Determine the (x, y) coordinate at the center of the cell enclosing the given text.  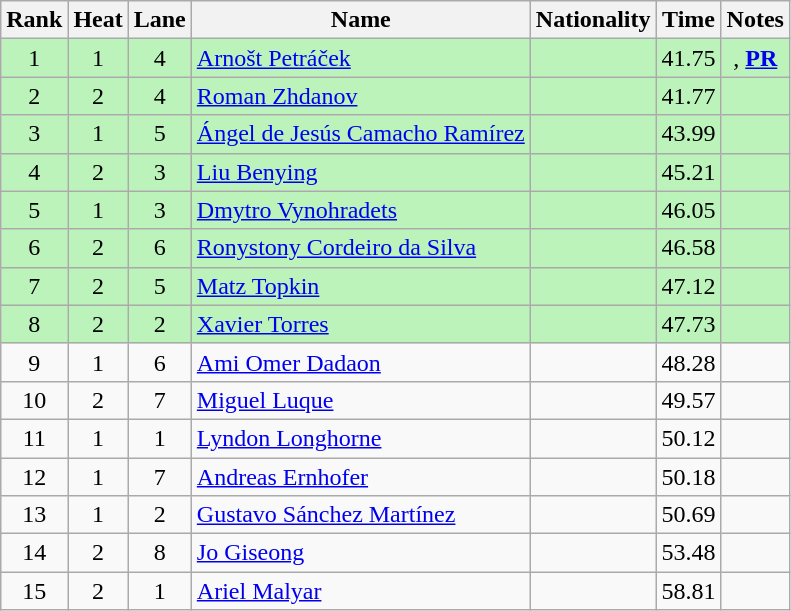
12 (34, 477)
Rank (34, 20)
Ronystony Cordeiro da Silva (360, 248)
Lyndon Longhorne (360, 438)
Time (688, 20)
15 (34, 591)
13 (34, 515)
50.12 (688, 438)
Ángel de Jesús Camacho Ramírez (360, 134)
49.57 (688, 400)
58.81 (688, 591)
46.58 (688, 248)
Notes (755, 20)
46.05 (688, 210)
Xavier Torres (360, 324)
Roman Zhdanov (360, 96)
47.73 (688, 324)
Matz Topkin (360, 286)
43.99 (688, 134)
50.69 (688, 515)
Andreas Ernhofer (360, 477)
Liu Benying (360, 172)
48.28 (688, 362)
Ami Omer Dadaon (360, 362)
9 (34, 362)
Dmytro Vynohradets (360, 210)
Nationality (593, 20)
45.21 (688, 172)
53.48 (688, 553)
, PR (755, 58)
Gustavo Sánchez Martínez (360, 515)
11 (34, 438)
41.75 (688, 58)
Arnošt Petráček (360, 58)
47.12 (688, 286)
Name (360, 20)
Miguel Luque (360, 400)
Lane (160, 20)
14 (34, 553)
10 (34, 400)
50.18 (688, 477)
Heat (98, 20)
Ariel Malyar (360, 591)
Jo Giseong (360, 553)
41.77 (688, 96)
